Scan for the cell matching the given text and deliver its (x, y) coordinate at center. 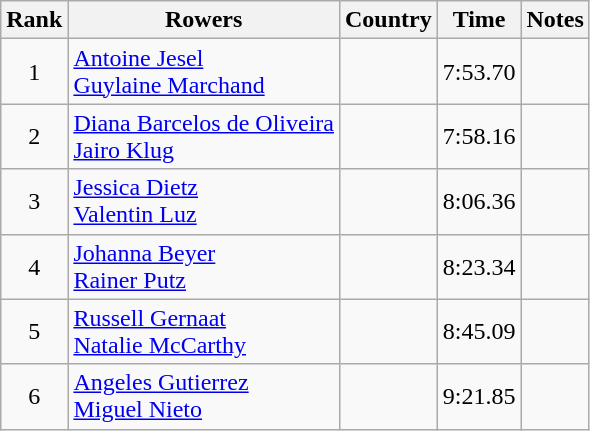
5 (34, 332)
Jessica DietzValentin Luz (204, 202)
Country (388, 20)
3 (34, 202)
8:45.09 (479, 332)
Notes (555, 20)
Rank (34, 20)
9:21.85 (479, 396)
7:58.16 (479, 136)
Johanna BeyerRainer Putz (204, 266)
8:23.34 (479, 266)
4 (34, 266)
6 (34, 396)
2 (34, 136)
1 (34, 72)
Rowers (204, 20)
Antoine JeselGuylaine Marchand (204, 72)
Diana Barcelos de OliveiraJairo Klug (204, 136)
8:06.36 (479, 202)
Time (479, 20)
Russell GernaatNatalie McCarthy (204, 332)
Angeles GutierrezMiguel Nieto (204, 396)
7:53.70 (479, 72)
